Output the (X, Y) coordinate of the center of the cell containing the given text.  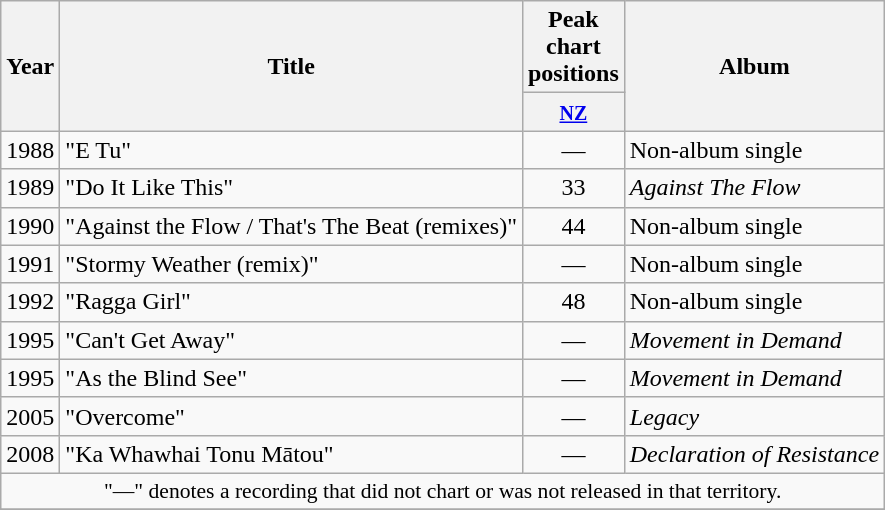
"Do It Like This" (292, 188)
Year (30, 66)
48 (573, 302)
"As the Blind See" (292, 378)
2008 (30, 454)
1990 (30, 226)
1992 (30, 302)
"Overcome" (292, 416)
Album (754, 66)
"Stormy Weather (remix)" (292, 264)
1991 (30, 264)
Legacy (754, 416)
"Against the Flow / That's The Beat (remixes)" (292, 226)
Against The Flow (754, 188)
1989 (30, 188)
"Can't Get Away" (292, 340)
NZ (573, 112)
"E Tu" (292, 150)
2005 (30, 416)
Title (292, 66)
44 (573, 226)
"Ka Whawhai Tonu Mātou" (292, 454)
33 (573, 188)
Declaration of Resistance (754, 454)
"Ragga Girl" (292, 302)
Peak chart positions (573, 47)
1988 (30, 150)
"—" denotes a recording that did not chart or was not released in that territory. (443, 491)
